Return [X, Y] of the center of cell containing provided text 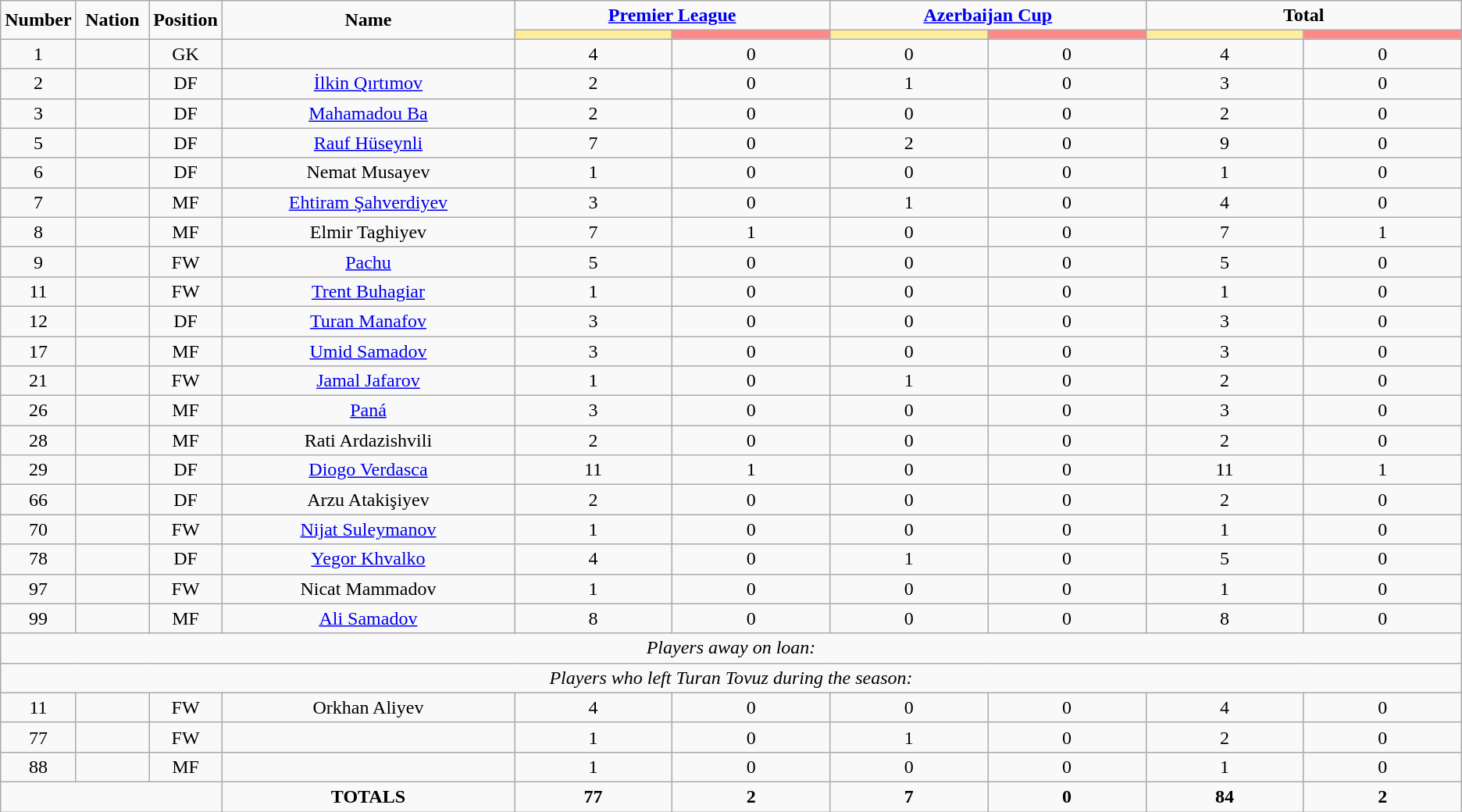
Nemat Musayev [368, 173]
Number [38, 20]
21 [38, 381]
Yegor Khvalko [368, 559]
Premier League [672, 16]
70 [38, 529]
İlkin Qırtımov [368, 84]
Orkhan Aliyev [368, 707]
Mahamadou Ba [368, 113]
26 [38, 411]
Total [1303, 16]
17 [38, 351]
28 [38, 440]
Name [368, 20]
78 [38, 559]
Rauf Hüseynli [368, 143]
Trent Buhagiar [368, 291]
Jamal Jafarov [368, 381]
Players away on loan: [731, 648]
Pachu [368, 262]
6 [38, 173]
12 [38, 321]
Turan Manafov [368, 321]
88 [38, 767]
29 [38, 470]
Players who left Turan Tovuz during the season: [731, 678]
Ali Samadov [368, 618]
Ehtiram Şahverdiyev [368, 202]
Nijat Suleymanov [368, 529]
Arzu Atakişiyev [368, 500]
Nicat Mammadov [368, 589]
Nation [112, 20]
Rati Ardazishvili [368, 440]
99 [38, 618]
Paná [368, 411]
Umid Samadov [368, 351]
97 [38, 589]
Elmir Taghiyev [368, 232]
GK [186, 54]
TOTALS [368, 796]
Diogo Verdasca [368, 470]
Azerbaijan Cup [988, 16]
66 [38, 500]
84 [1225, 796]
Position [186, 20]
